Output the [X, Y] coordinate of the center of the cell containing the given text.  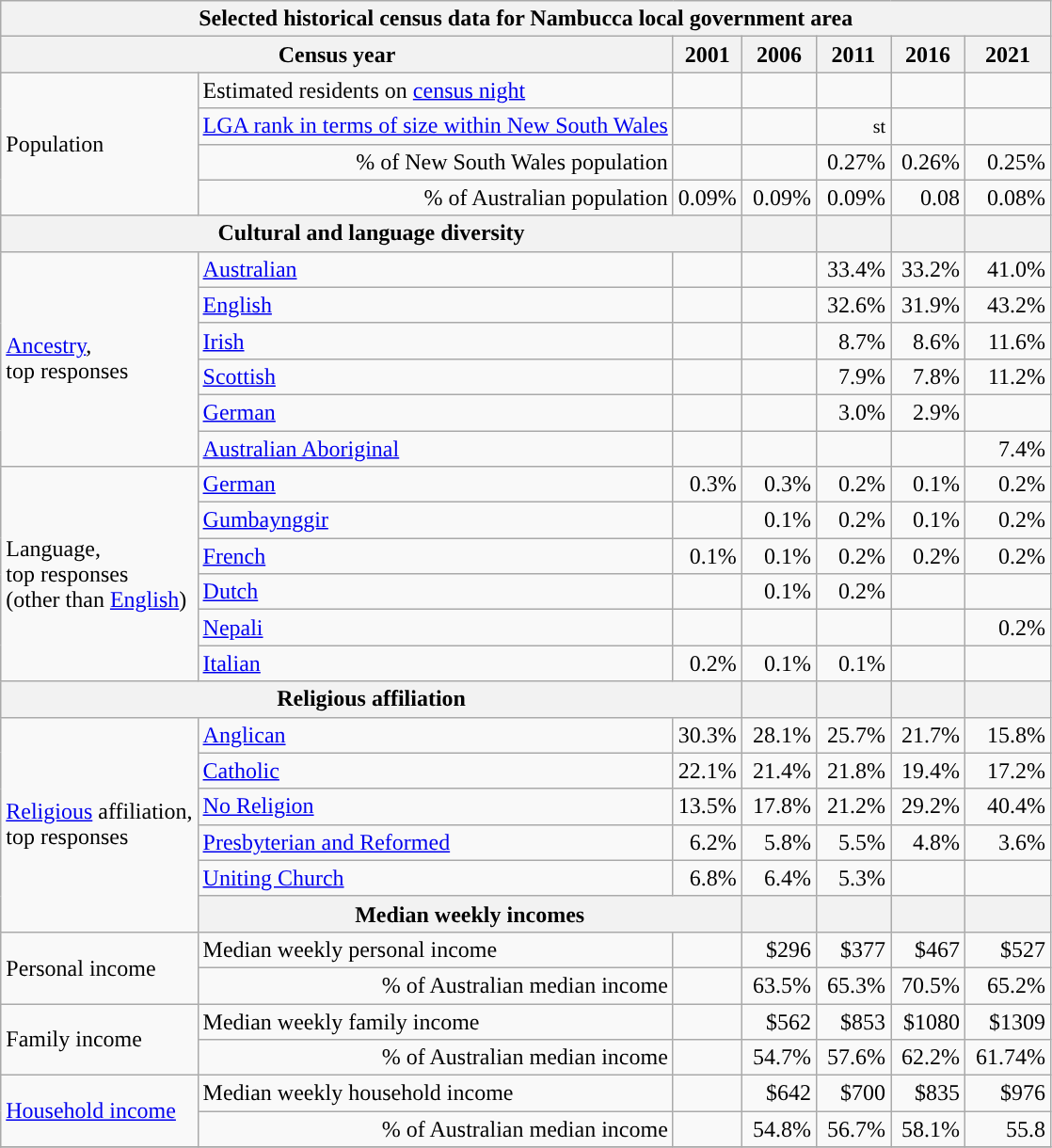
0.08 [928, 198]
$642 [779, 1093]
32.6% [853, 305]
22.1% [708, 771]
11.2% [1009, 376]
4.8% [928, 842]
Anglican [435, 735]
55.8 [1009, 1129]
Selected historical census data for Nambucca local government area [526, 19]
58.1% [928, 1129]
Uniting Church [435, 878]
7.8% [928, 376]
7.9% [853, 376]
$835 [928, 1093]
0.27% [853, 162]
5.3% [853, 878]
st [853, 126]
$467 [928, 949]
Scottish [435, 376]
5.5% [853, 842]
0.25% [1009, 162]
63.5% [779, 985]
54.8% [779, 1129]
2016 [928, 55]
65.2% [1009, 985]
3.6% [1009, 842]
28.1% [779, 735]
33.2% [928, 269]
25.7% [853, 735]
$853 [853, 1021]
$527 [1009, 949]
Estimated residents on census night [435, 90]
21.7% [928, 735]
French [435, 556]
Median weekly family income [435, 1021]
Median weekly personal income [435, 949]
0.08% [1009, 198]
Australian Aboriginal [435, 449]
62.2% [928, 1058]
29.2% [928, 806]
Median weekly household income [435, 1093]
8.6% [928, 341]
21.8% [853, 771]
$976 [1009, 1093]
30.3% [708, 735]
Population [100, 144]
11.6% [1009, 341]
Gumbaynggir [435, 520]
61.74% [1009, 1058]
2021 [1009, 55]
Ancestry,top responses [100, 359]
43.2% [1009, 305]
$1309 [1009, 1021]
2011 [853, 55]
17.2% [1009, 771]
$377 [853, 949]
Dutch [435, 592]
% of Australian population [435, 198]
Household income [100, 1111]
% of New South Wales population [435, 162]
Census year [337, 55]
5.8% [779, 842]
21.2% [853, 806]
6.8% [708, 878]
Religious affiliation [372, 699]
15.8% [1009, 735]
6.2% [708, 842]
54.7% [779, 1058]
2006 [779, 55]
$700 [853, 1093]
$296 [779, 949]
Catholic [435, 771]
Nepali [435, 628]
$1080 [928, 1021]
31.9% [928, 305]
57.6% [853, 1058]
LGA rank in terms of size within New South Wales [435, 126]
Personal income [100, 967]
Median weekly incomes [470, 914]
2001 [708, 55]
Language,top responses(other than English) [100, 574]
English [435, 305]
33.4% [853, 269]
No Religion [435, 806]
2.9% [928, 412]
41.0% [1009, 269]
40.4% [1009, 806]
8.7% [853, 341]
13.5% [708, 806]
$562 [779, 1021]
17.8% [779, 806]
6.4% [779, 878]
Australian [435, 269]
3.0% [853, 412]
19.4% [928, 771]
Presbyterian and Reformed [435, 842]
21.4% [779, 771]
65.3% [853, 985]
Family income [100, 1039]
7.4% [1009, 449]
70.5% [928, 985]
Irish [435, 341]
Religious affiliation,top responses [100, 824]
Italian [435, 663]
0.26% [928, 162]
56.7% [853, 1129]
Cultural and language diversity [372, 233]
